Locate the cell with the specified text and output its (x, y) center coordinate. 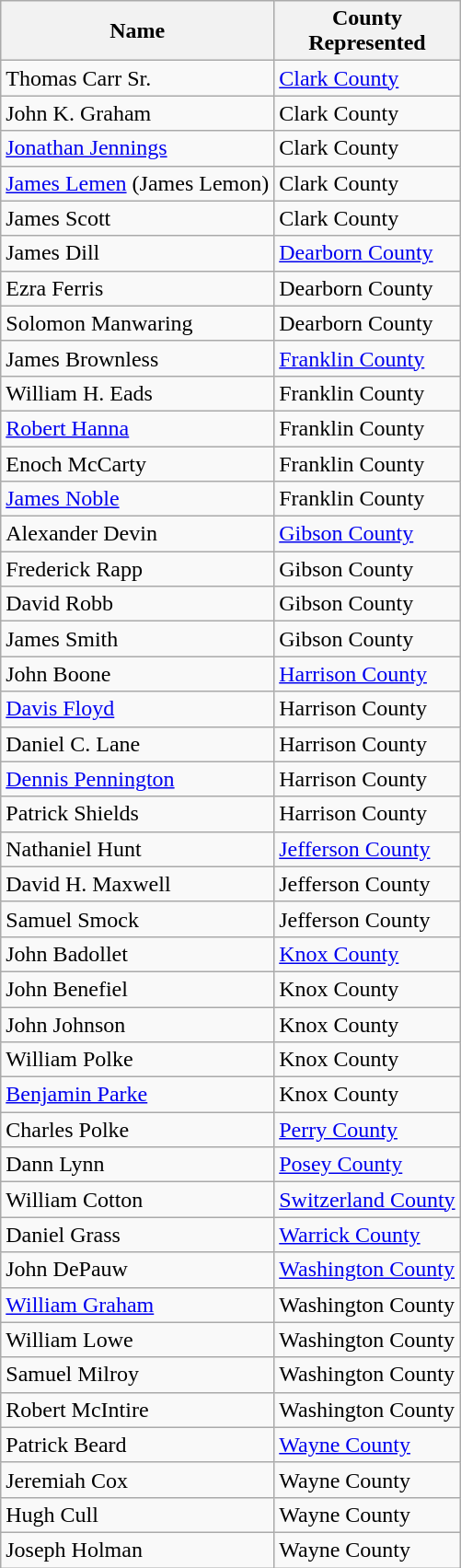
John Badollet (138, 954)
William Lowe (138, 1340)
William Graham (138, 1305)
Daniel Grass (138, 1235)
James Scott (138, 218)
Samuel Smock (138, 919)
Joseph Holman (138, 1550)
Perry County (367, 1130)
Dennis Pennington (138, 779)
Ezra Ferris (138, 288)
Robert Hanna (138, 428)
Patrick Shields (138, 814)
Nathaniel Hunt (138, 849)
CountyRepresented (367, 31)
Posey County (367, 1165)
James Brownless (138, 358)
Davis Floyd (138, 709)
Benjamin Parke (138, 1095)
Charles Polke (138, 1130)
John Johnson (138, 1025)
David Robb (138, 604)
Alexander Devin (138, 534)
Robert McIntire (138, 1410)
William H. Eads (138, 393)
Warrick County (367, 1235)
John DePauw (138, 1270)
Thomas Carr Sr. (138, 78)
Hugh Cull (138, 1515)
John Benefiel (138, 989)
John K. Graham (138, 113)
James Noble (138, 499)
Solomon Manwaring (138, 323)
John Boone (138, 674)
Dann Lynn (138, 1165)
David H. Maxwell (138, 884)
James Lemen (James Lemon) (138, 183)
James Dill (138, 253)
Frederick Rapp (138, 569)
Patrick Beard (138, 1445)
Jeremiah Cox (138, 1480)
William Cotton (138, 1200)
Switzerland County (367, 1200)
Enoch McCarty (138, 463)
James Smith (138, 639)
Daniel C. Lane (138, 744)
Jonathan Jennings (138, 148)
William Polke (138, 1060)
Name (138, 31)
Samuel Milroy (138, 1375)
